Identify which cell holds the provided text, then report its (x, y) central coordinate. 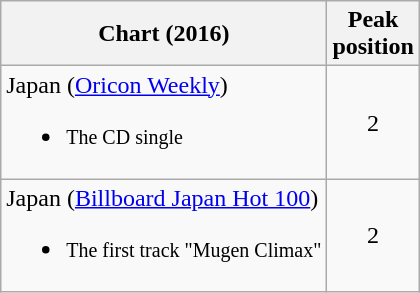
Japan (Billboard Japan Hot 100)The first track "Mugen Climax" (164, 236)
Japan (Oricon Weekly)The CD single (164, 122)
Chart (2016) (164, 34)
Peakposition (373, 34)
